Pinpoint the cell where the given text exists, returning its [x, y] midpoint coordinate. 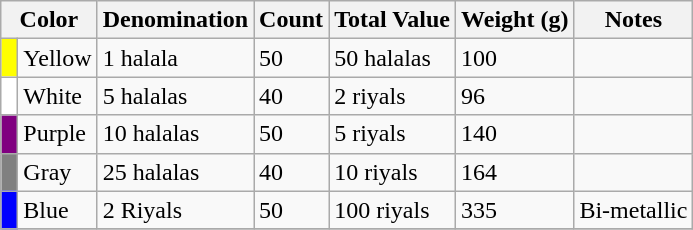
335 [515, 210]
96 [515, 96]
Blue [58, 210]
164 [515, 172]
100 riyals [392, 210]
5 riyals [392, 134]
10 halalas [175, 134]
Color [49, 20]
50 halalas [392, 58]
25 halalas [175, 172]
140 [515, 134]
Count [292, 20]
Notes [634, 20]
Purple [58, 134]
100 [515, 58]
2 Riyals [175, 210]
White [58, 96]
Yellow [58, 58]
Denomination [175, 20]
1 halala [175, 58]
Bi-metallic [634, 210]
2 riyals [392, 96]
Total Value [392, 20]
10 riyals [392, 172]
Gray [58, 172]
5 halalas [175, 96]
Weight (g) [515, 20]
